Search for the cell housing the specified text and yield its [X, Y] center coordinate. 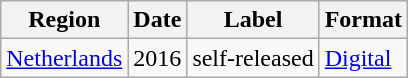
Region [64, 20]
Netherlands [64, 58]
Format [363, 20]
Digital [363, 58]
self-released [253, 58]
Date [158, 20]
2016 [158, 58]
Label [253, 20]
